Pinpoint the cell where the given text exists, returning its (x, y) midpoint coordinate. 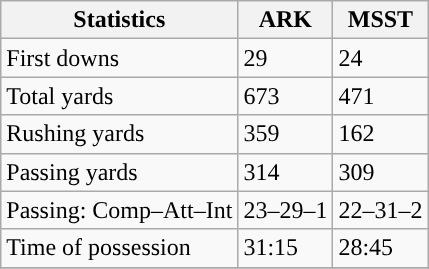
23–29–1 (286, 210)
ARK (286, 20)
673 (286, 96)
29 (286, 58)
162 (380, 134)
MSST (380, 20)
359 (286, 134)
Passing: Comp–Att–Int (120, 210)
First downs (120, 58)
Passing yards (120, 172)
Time of possession (120, 248)
Total yards (120, 96)
31:15 (286, 248)
314 (286, 172)
471 (380, 96)
Statistics (120, 20)
Rushing yards (120, 134)
28:45 (380, 248)
24 (380, 58)
22–31–2 (380, 210)
309 (380, 172)
